Determine the (x, y) coordinate at the center of the cell enclosing the given text.  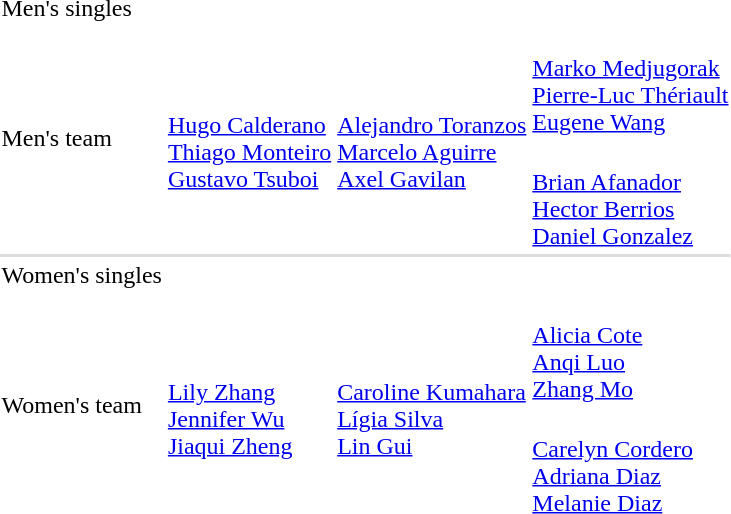
Women's singles (82, 275)
Alejandro Toranzos Marcelo Aguirre Axel Gavilan (432, 138)
Alicia CoteAnqi LuoZhang Mo (630, 348)
Hugo CalderanoThiago MonteiroGustavo Tsuboi (249, 138)
Marko MedjugorakPierre-Luc ThériaultEugene Wang (630, 82)
Men's team (82, 138)
Brian AfanadorHector BerriosDaniel Gonzalez (630, 196)
